Return [X, Y] of the center of cell containing provided text 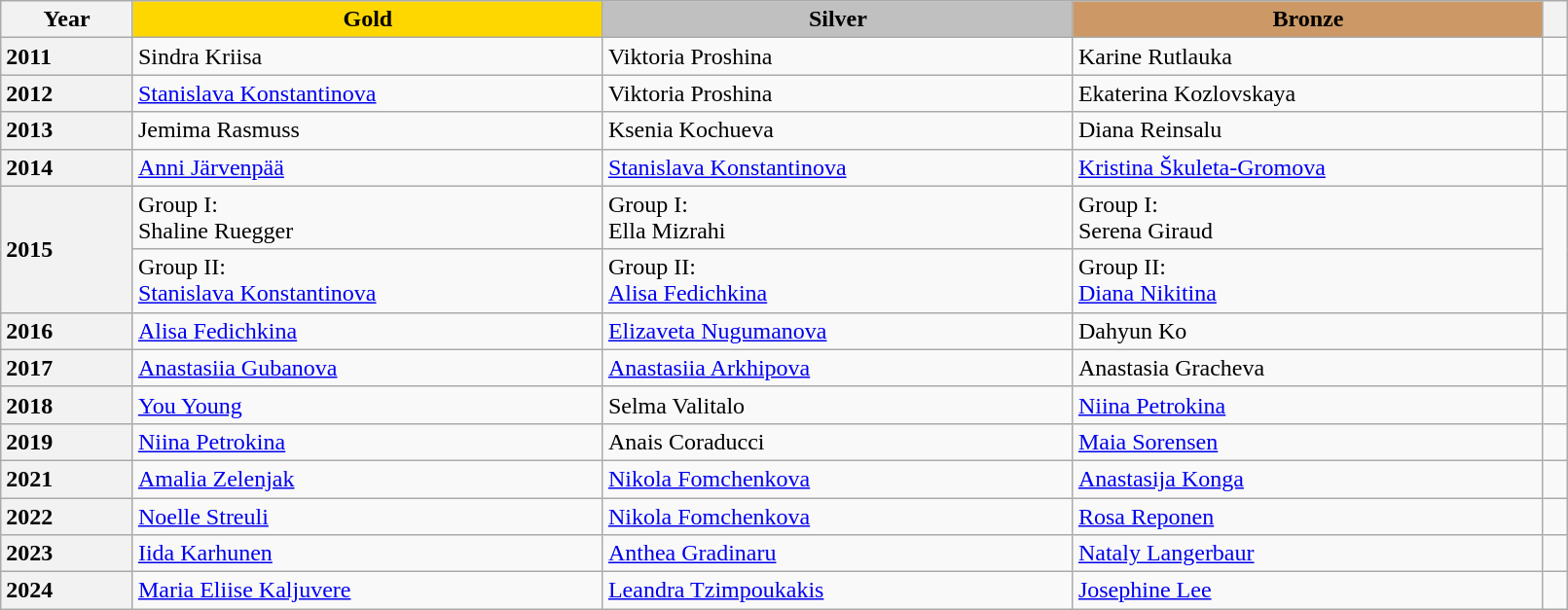
Anastasia Gracheva [1308, 368]
Amalia Zelenjak [368, 479]
Anni Järvenpää [368, 167]
2011 [67, 56]
Dahyun Ko [1308, 331]
Kristina Škuleta-Gromova [1308, 167]
Noelle Streuli [368, 517]
2015 [67, 249]
Sindra Kriisa [368, 56]
2021 [67, 479]
Jemima Rasmuss [368, 130]
Gold [368, 19]
Elizaveta Nugumanova [837, 331]
Anthea Gradinaru [837, 554]
2014 [67, 167]
2018 [67, 405]
2022 [67, 517]
Year [67, 19]
Ekaterina Kozlovskaya [1308, 93]
Group II: Diana Nikitina [1308, 280]
2019 [67, 442]
Anastasija Konga [1308, 479]
2016 [67, 331]
Anastasiia Arkhipova [837, 368]
Maria Eliise Kaljuvere [368, 591]
Diana Reinsalu [1308, 130]
Josephine Lee [1308, 591]
Nataly Langerbaur [1308, 554]
Alisa Fedichkina [368, 331]
Maia Sorensen [1308, 442]
Anastasiia Gubanova [368, 368]
2013 [67, 130]
Silver [837, 19]
2023 [67, 554]
Group I: Ella Mizrahi [837, 218]
You Young [368, 405]
2017 [67, 368]
Selma Valitalo [837, 405]
Iida Karhunen [368, 554]
Group II: Stanislava Konstantinova [368, 280]
2012 [67, 93]
Bronze [1308, 19]
Rosa Reponen [1308, 517]
Group I: Shaline Ruegger [368, 218]
Group II: Alisa Fedichkina [837, 280]
Group I: Serena Giraud [1308, 218]
Karine Rutlauka [1308, 56]
Leandra Tzimpoukakis [837, 591]
Anais Coraducci [837, 442]
2024 [67, 591]
Ksenia Kochueva [837, 130]
